Return [x, y] of the center of cell containing provided text 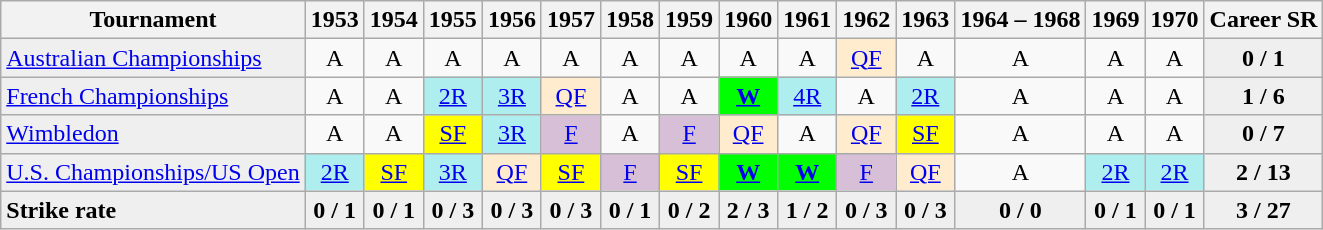
2 / 3 [748, 210]
3 / 27 [1264, 210]
2 / 13 [1264, 172]
4R [808, 96]
1954 [394, 20]
1962 [866, 20]
1 / 2 [808, 210]
0 / 2 [690, 210]
1969 [1116, 20]
0 / 7 [1264, 134]
1963 [926, 20]
1959 [690, 20]
Career SR [1264, 20]
1953 [334, 20]
Strike rate [153, 210]
1964 – 1968 [1020, 20]
1957 [570, 20]
Wimbledon [153, 134]
1955 [452, 20]
1961 [808, 20]
Australian Championships [153, 58]
Tournament [153, 20]
French Championships [153, 96]
1958 [630, 20]
1960 [748, 20]
1970 [1174, 20]
U.S. Championships/US Open [153, 172]
1956 [512, 20]
1 / 6 [1264, 96]
0 / 0 [1020, 210]
